Detect which cell encompasses the target text, then output its (X, Y) center coordinate. 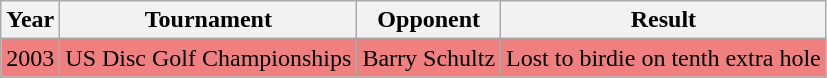
Tournament (208, 20)
Opponent (429, 20)
2003 (30, 58)
Result (664, 20)
Year (30, 20)
US Disc Golf Championships (208, 58)
Barry Schultz (429, 58)
Lost to birdie on tenth extra hole (664, 58)
